Extract the (x, y) coordinate from the center of the cell holding the provided text.  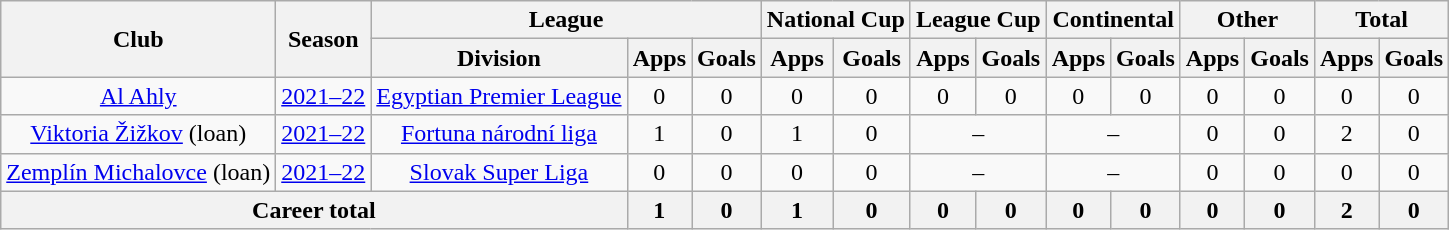
League Cup (978, 20)
Continental (1113, 20)
Season (324, 39)
Club (138, 39)
Viktoria Žižkov (loan) (138, 134)
Division (499, 58)
Zemplín Michalovce (loan) (138, 172)
Egyptian Premier League (499, 96)
League (566, 20)
Other (1247, 20)
Al Ahly (138, 96)
Career total (314, 210)
Fortuna národní liga (499, 134)
National Cup (836, 20)
Slovak Super Liga (499, 172)
Total (1381, 20)
